Return the [x, y] coordinate for the center point of the cell that contains the specified text.  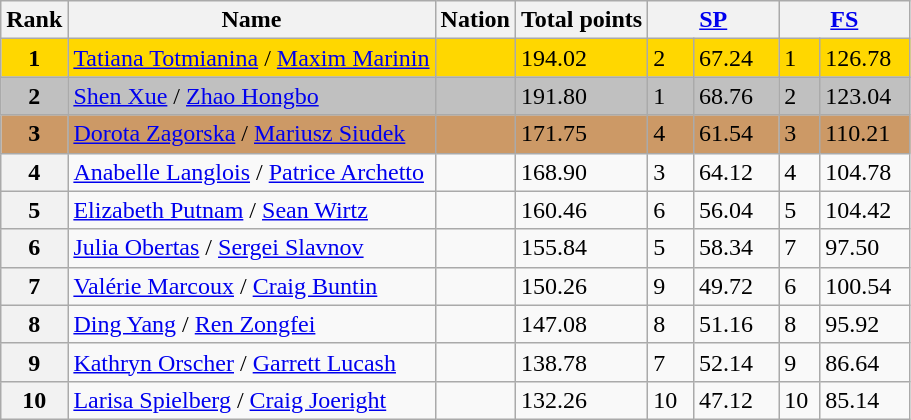
171.75 [581, 134]
100.54 [865, 286]
Tatiana Totmianina / Maxim Marinin [252, 58]
86.64 [865, 362]
104.78 [865, 172]
52.14 [736, 362]
160.46 [581, 210]
191.80 [581, 96]
Nation [475, 20]
Rank [34, 20]
Name [252, 20]
47.12 [736, 400]
49.72 [736, 286]
97.50 [865, 248]
56.04 [736, 210]
Larisa Spielberg / Craig Joeright [252, 400]
104.42 [865, 210]
Ding Yang / Ren Zongfei [252, 324]
126.78 [865, 58]
Kathryn Orscher / Garrett Lucash [252, 362]
147.08 [581, 324]
168.90 [581, 172]
194.02 [581, 58]
Elizabeth Putnam / Sean Wirtz [252, 210]
61.54 [736, 134]
155.84 [581, 248]
68.76 [736, 96]
132.26 [581, 400]
64.12 [736, 172]
67.24 [736, 58]
123.04 [865, 96]
138.78 [581, 362]
Shen Xue / Zhao Hongbo [252, 96]
SP [714, 20]
Total points [581, 20]
Julia Obertas / Sergei Slavnov [252, 248]
Valérie Marcoux / Craig Buntin [252, 286]
Dorota Zagorska / Mariusz Siudek [252, 134]
FS [844, 20]
110.21 [865, 134]
95.92 [865, 324]
85.14 [865, 400]
150.26 [581, 286]
58.34 [736, 248]
Anabelle Langlois / Patrice Archetto [252, 172]
51.16 [736, 324]
